Output the (x, y) coordinate of the center of the cell containing the given text.  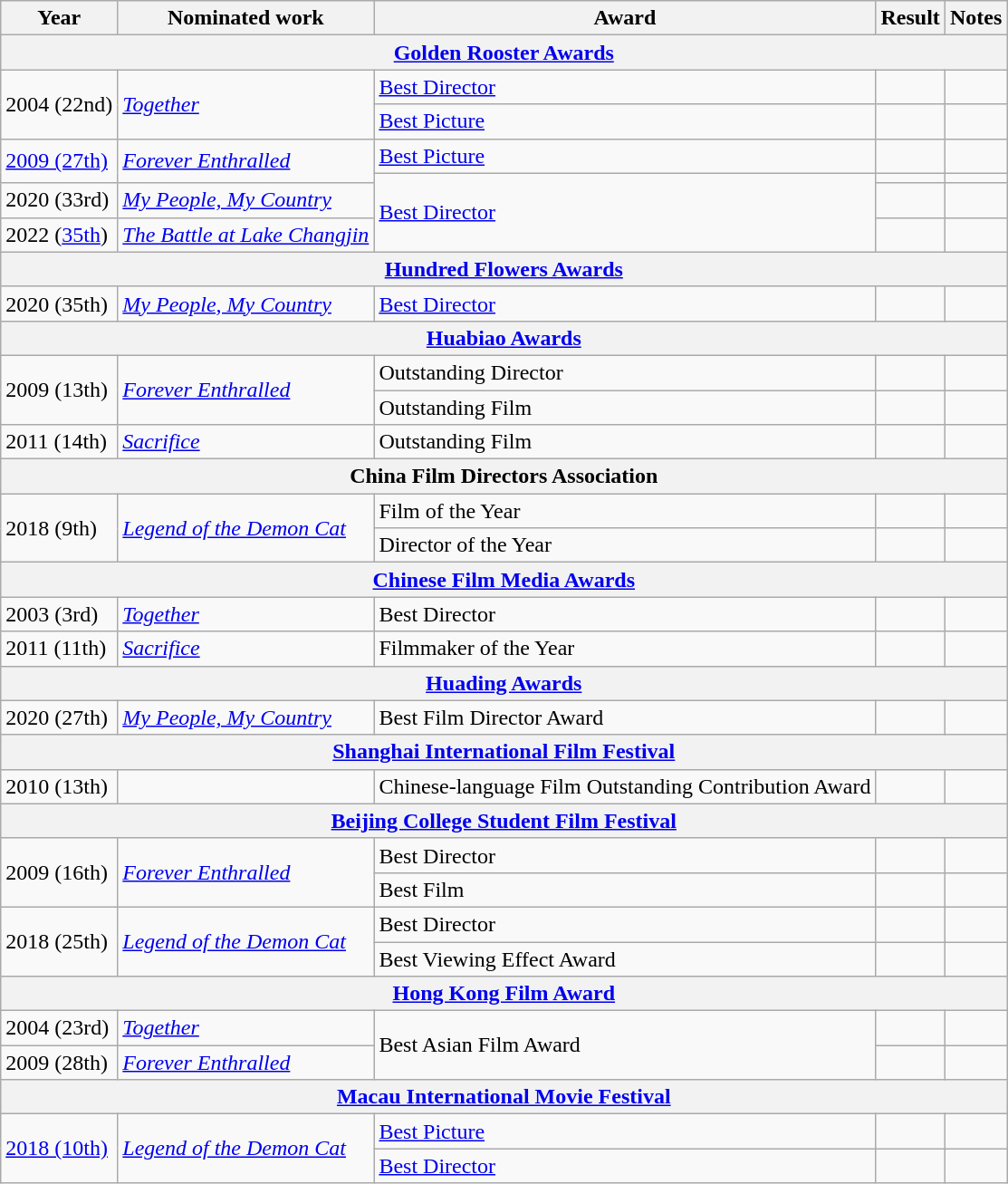
Year (60, 18)
2003 (3rd) (60, 614)
2004 (23rd) (60, 1028)
Best Asian Film Award (625, 1045)
Best Viewing Effect Award (625, 959)
2009 (28th) (60, 1063)
Filmmaker of the Year (625, 649)
Shanghai International Film Festival (504, 752)
Best Film Director Award (625, 717)
2009 (16th) (60, 872)
2011 (11th) (60, 649)
2020 (27th) (60, 717)
Chinese Film Media Awards (504, 580)
Golden Rooster Awards (504, 53)
The Battle at Lake Changjin (246, 235)
Notes (975, 18)
Nominated work (246, 18)
Hong Kong Film Award (504, 994)
Huabiao Awards (504, 338)
Chinese-language Film Outstanding Contribution Award (625, 786)
Beijing College Student Film Festival (504, 821)
2004 (22nd) (60, 104)
Award (625, 18)
2020 (35th) (60, 303)
Outstanding Director (625, 372)
Hundred Flowers Awards (504, 269)
2020 (33rd) (60, 200)
2011 (14th) (60, 442)
Macau International Movie Festival (504, 1097)
Film of the Year (625, 511)
China Film Directors Association (504, 476)
Best Film (625, 890)
2009 (13th) (60, 390)
Director of the Year (625, 545)
2018 (25th) (60, 941)
Result (910, 18)
Huading Awards (504, 683)
2022 (35th) (60, 235)
2018 (10th) (60, 1149)
2009 (27th) (60, 161)
2018 (9th) (60, 528)
2010 (13th) (60, 786)
